Search for the cell housing the specified text and yield its [x, y] center coordinate. 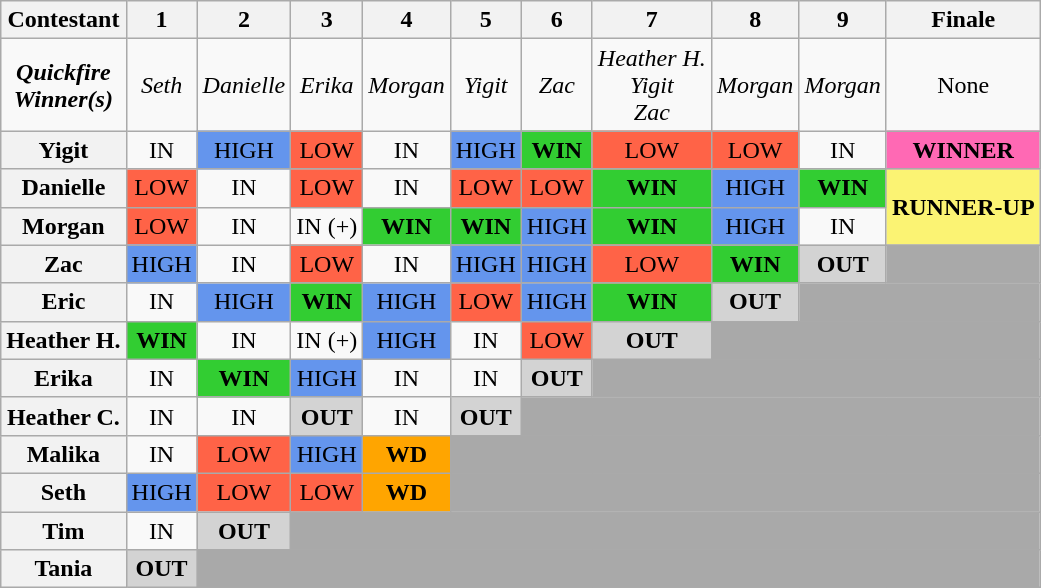
RUNNER-UP [963, 207]
9 [843, 20]
8 [755, 20]
3 [327, 20]
2 [244, 20]
Heather H. [64, 340]
Finale [963, 20]
Tim [64, 531]
Heather H.YigitZac [652, 85]
7 [652, 20]
Heather C. [64, 416]
Contestant [64, 20]
None [963, 85]
4 [407, 20]
WINNER [963, 150]
1 [162, 20]
5 [486, 20]
Malika [64, 454]
6 [556, 20]
QuickfireWinner(s) [64, 85]
Eric [64, 302]
Tania [64, 569]
